Extract the (X, Y) coordinate from the center of the cell holding the provided text.  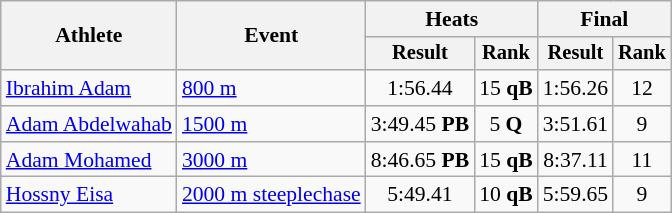
5 Q (506, 124)
10 qB (506, 195)
Heats (452, 19)
Adam Mohamed (89, 160)
5:49.41 (420, 195)
8:46.65 PB (420, 160)
1500 m (272, 124)
3:51.61 (576, 124)
2000 m steeplechase (272, 195)
Event (272, 36)
5:59.65 (576, 195)
Final (604, 19)
Adam Abdelwahab (89, 124)
11 (642, 160)
3000 m (272, 160)
8:37.11 (576, 160)
3:49.45 PB (420, 124)
800 m (272, 88)
Ibrahim Adam (89, 88)
1:56.26 (576, 88)
Hossny Eisa (89, 195)
Athlete (89, 36)
12 (642, 88)
1:56.44 (420, 88)
